Scan for the cell matching the given text and deliver its (X, Y) coordinate at center. 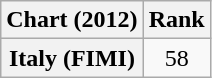
Italy (FIMI) (72, 58)
Chart (2012) (72, 20)
58 (176, 58)
Rank (176, 20)
